Capture the cell that displays the provided text and extract its [x, y] central coordinate. 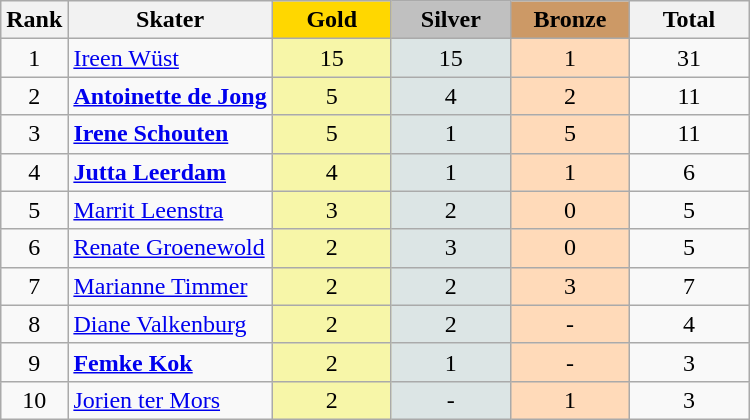
9 [34, 362]
Diane Valkenburg [170, 324]
Ireen Wüst [170, 58]
Marianne Timmer [170, 286]
10 [34, 400]
Gold [332, 20]
Total [688, 20]
Antoinette de Jong [170, 96]
Silver [450, 20]
Bronze [570, 20]
31 [688, 58]
Renate Groenewold [170, 248]
Rank [34, 20]
8 [34, 324]
Irene Schouten [170, 134]
Marrit Leenstra [170, 210]
Jorien ter Mors [170, 400]
Jutta Leerdam [170, 172]
Skater [170, 20]
Femke Kok [170, 362]
